Return the (x, y) coordinate for the center point of the cell that contains the specified text.  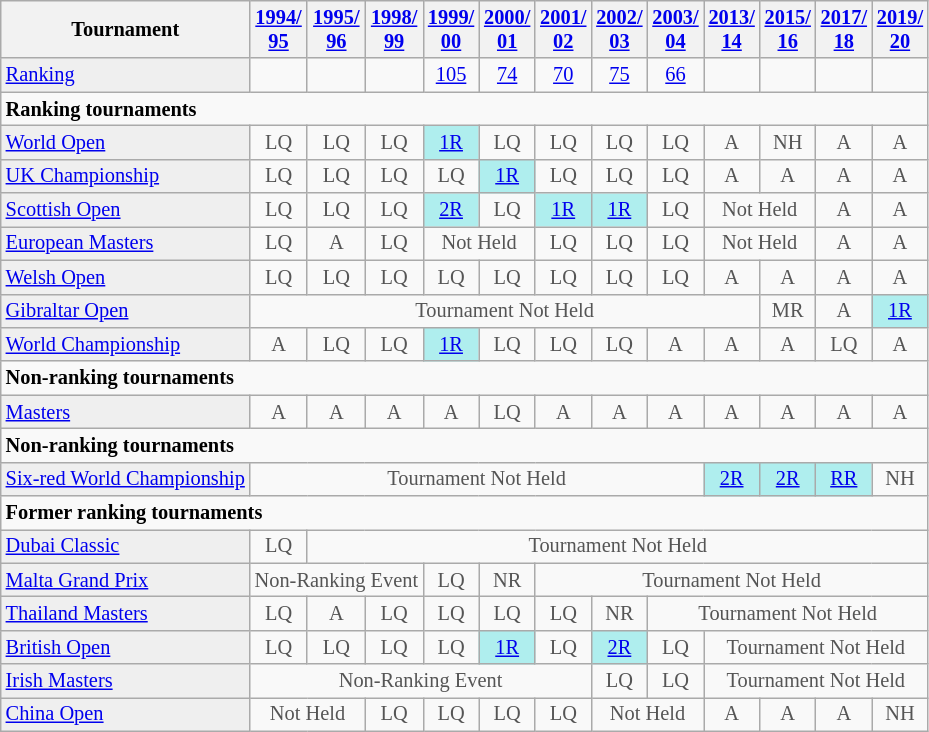
World Open (126, 142)
1995/96 (336, 29)
Malta Grand Prix (126, 580)
2013/14 (732, 29)
2017/18 (844, 29)
Former ranking tournaments (464, 513)
74 (507, 75)
70 (563, 75)
Masters (126, 412)
Irish Masters (126, 681)
75 (619, 75)
UK Championship (126, 176)
Welsh Open (126, 277)
Six-red World Championship (126, 479)
Dubai Classic (126, 546)
World Championship (126, 344)
Thailand Masters (126, 613)
66 (675, 75)
105 (451, 75)
Scottish Open (126, 210)
British Open (126, 647)
1999/00 (451, 29)
2015/16 (788, 29)
1998/99 (394, 29)
Gibraltar Open (126, 311)
Tournament (126, 29)
2003/04 (675, 29)
European Masters (126, 243)
2000/01 (507, 29)
RR (844, 479)
Ranking tournaments (464, 109)
China Open (126, 714)
1994/95 (279, 29)
2019/20 (900, 29)
Ranking (126, 75)
2001/02 (563, 29)
2002/03 (619, 29)
MR (788, 311)
